From the cell containing the given text, extract its center point as [X, Y] coordinate. 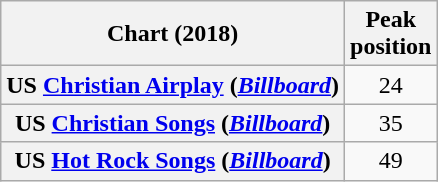
US Hot Rock Songs (Billboard) [173, 161]
Peakposition [391, 34]
49 [391, 161]
US Christian Airplay (Billboard) [173, 85]
24 [391, 85]
Chart (2018) [173, 34]
35 [391, 123]
US Christian Songs (Billboard) [173, 123]
